Detect which cell encompasses the target text, then output its [x, y] center coordinate. 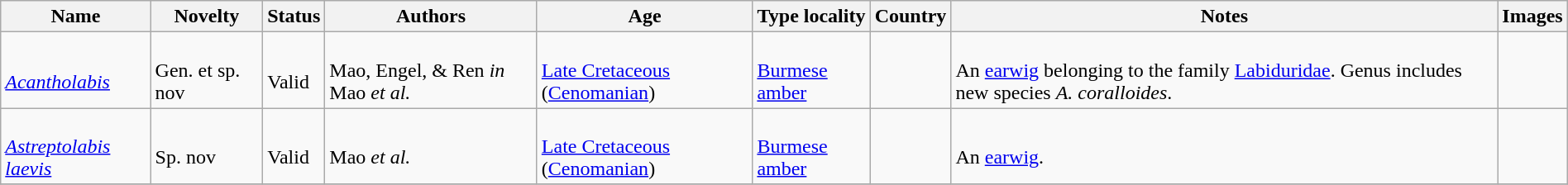
Astreptolabis laevis [76, 146]
Age [645, 17]
Authors [431, 17]
Mao, Engel, & Ren in Mao et al. [431, 70]
Sp. nov [207, 146]
Type locality [811, 17]
An earwig belonging to the family Labiduridae. Genus includes new species A. coralloides. [1224, 70]
An earwig. [1224, 146]
Images [1532, 17]
Mao et al. [431, 146]
Notes [1224, 17]
Country [911, 17]
Gen. et sp. nov [207, 70]
Status [294, 17]
Acantholabis [76, 70]
Novelty [207, 17]
Name [76, 17]
